Capture the cell that displays the provided text and extract its (x, y) central coordinate. 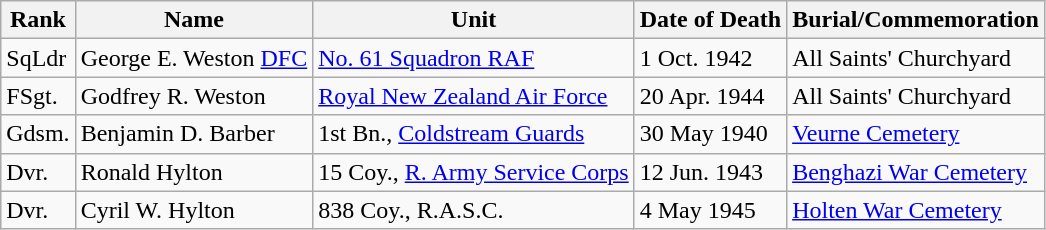
Date of Death (710, 20)
4 May 1945 (710, 210)
15 Coy., R. Army Service Corps (474, 172)
Veurne Cemetery (916, 134)
Royal New Zealand Air Force (474, 96)
12 Jun. 1943 (710, 172)
1 Oct. 1942 (710, 58)
Gdsm. (38, 134)
Rank (38, 20)
838 Coy., R.A.S.C. (474, 210)
20 Apr. 1944 (710, 96)
1st Bn., Coldstream Guards (474, 134)
Unit (474, 20)
FSgt. (38, 96)
SqLdr (38, 58)
No. 61 Squadron RAF (474, 58)
Name (194, 20)
George E. Weston DFC (194, 58)
Benjamin D. Barber (194, 134)
Burial/Commemoration (916, 20)
Benghazi War Cemetery (916, 172)
Holten War Cemetery (916, 210)
Cyril W. Hylton (194, 210)
30 May 1940 (710, 134)
Godfrey R. Weston (194, 96)
Ronald Hylton (194, 172)
